Determine the (x, y) coordinate at the center of the cell enclosing the given text.  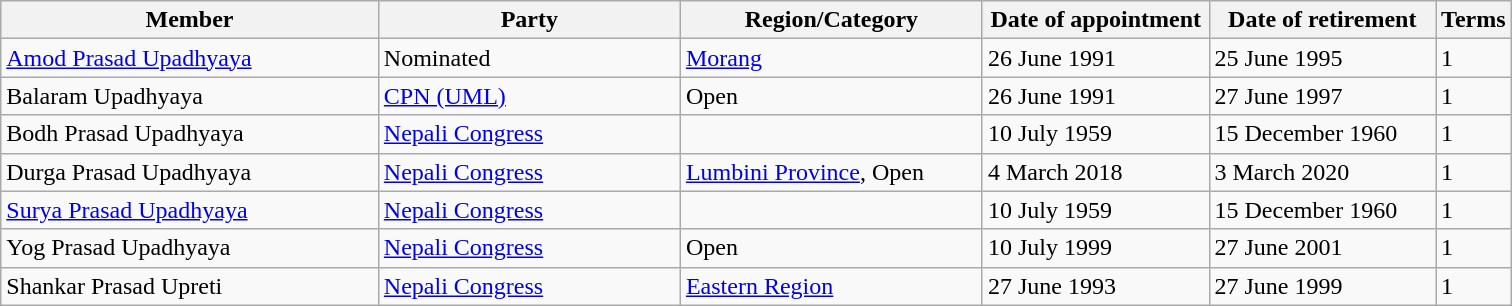
Nominated (529, 58)
Durga Prasad Upadhyaya (190, 172)
27 June 1999 (1322, 286)
Date of appointment (1096, 20)
Region/Category (831, 20)
27 June 1993 (1096, 286)
Lumbini Province, Open (831, 172)
27 June 1997 (1322, 96)
Bodh Prasad Upadhyaya (190, 134)
10 July 1999 (1096, 248)
Amod Prasad Upadhyaya (190, 58)
Date of retirement (1322, 20)
Yog Prasad Upadhyaya (190, 248)
27 June 2001 (1322, 248)
Balaram Upadhyaya (190, 96)
Terms (1474, 20)
Surya Prasad Upadhyaya (190, 210)
Member (190, 20)
3 March 2020 (1322, 172)
Shankar Prasad Upreti (190, 286)
Morang (831, 58)
CPN (UML) (529, 96)
Party (529, 20)
Eastern Region (831, 286)
4 March 2018 (1096, 172)
25 June 1995 (1322, 58)
